Search for the cell housing the specified text and yield its [X, Y] center coordinate. 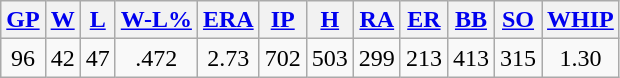
W-L% [156, 20]
RA [376, 20]
H [330, 20]
GP [23, 20]
299 [376, 58]
L [98, 20]
ER [424, 20]
SO [518, 20]
BB [470, 20]
.472 [156, 58]
413 [470, 58]
213 [424, 58]
IP [282, 20]
ERA [228, 20]
42 [62, 58]
503 [330, 58]
1.30 [581, 58]
96 [23, 58]
W [62, 20]
2.73 [228, 58]
315 [518, 58]
47 [98, 58]
702 [282, 58]
WHIP [581, 20]
